Scan for the cell matching the given text and deliver its (X, Y) coordinate at center. 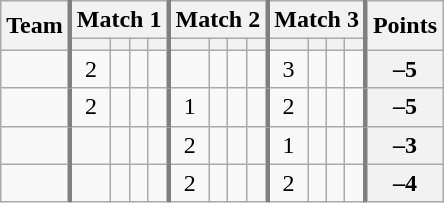
Match 3 (316, 20)
Match 2 (218, 20)
–3 (404, 145)
3 (288, 69)
Team (36, 26)
–4 (404, 183)
Points (404, 26)
Match 1 (120, 20)
